Pinpoint the cell where the given text exists, returning its (x, y) midpoint coordinate. 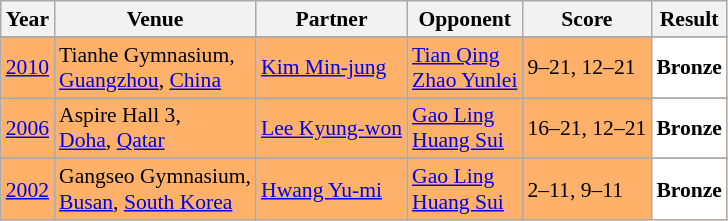
Hwang Yu-mi (332, 190)
Lee Kyung-won (332, 128)
Gangseo Gymnasium,Busan, South Korea (155, 190)
Year (28, 19)
2010 (28, 68)
Result (689, 19)
2–11, 9–11 (586, 190)
Partner (332, 19)
Tian Qing Zhao Yunlei (464, 68)
2006 (28, 128)
Venue (155, 19)
16–21, 12–21 (586, 128)
Opponent (464, 19)
Tianhe Gymnasium,Guangzhou, China (155, 68)
9–21, 12–21 (586, 68)
Kim Min-jung (332, 68)
Aspire Hall 3,Doha, Qatar (155, 128)
2002 (28, 190)
Score (586, 19)
